Detect which cell encompasses the target text, then output its [x, y] center coordinate. 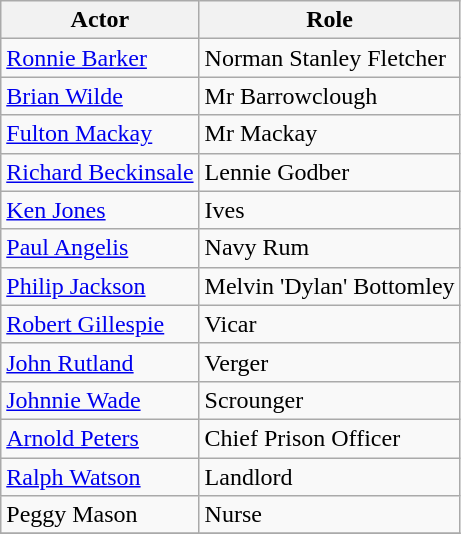
Arnold Peters [100, 438]
Melvin 'Dylan' Bottomley [330, 286]
Navy Rum [330, 248]
Ken Jones [100, 210]
Ralph Watson [100, 477]
Ronnie Barker [100, 58]
Nurse [330, 515]
Richard Beckinsale [100, 172]
Mr Barrowclough [330, 96]
Vicar [330, 324]
Ives [330, 210]
Actor [100, 20]
Peggy Mason [100, 515]
Robert Gillespie [100, 324]
John Rutland [100, 362]
Philip Jackson [100, 286]
Landlord [330, 477]
Verger [330, 362]
Paul Angelis [100, 248]
Chief Prison Officer [330, 438]
Scrounger [330, 400]
Mr Mackay [330, 134]
Fulton Mackay [100, 134]
Lennie Godber [330, 172]
Norman Stanley Fletcher [330, 58]
Johnnie Wade [100, 400]
Brian Wilde [100, 96]
Role [330, 20]
